From the cell containing the given text, extract its center point as (X, Y) coordinate. 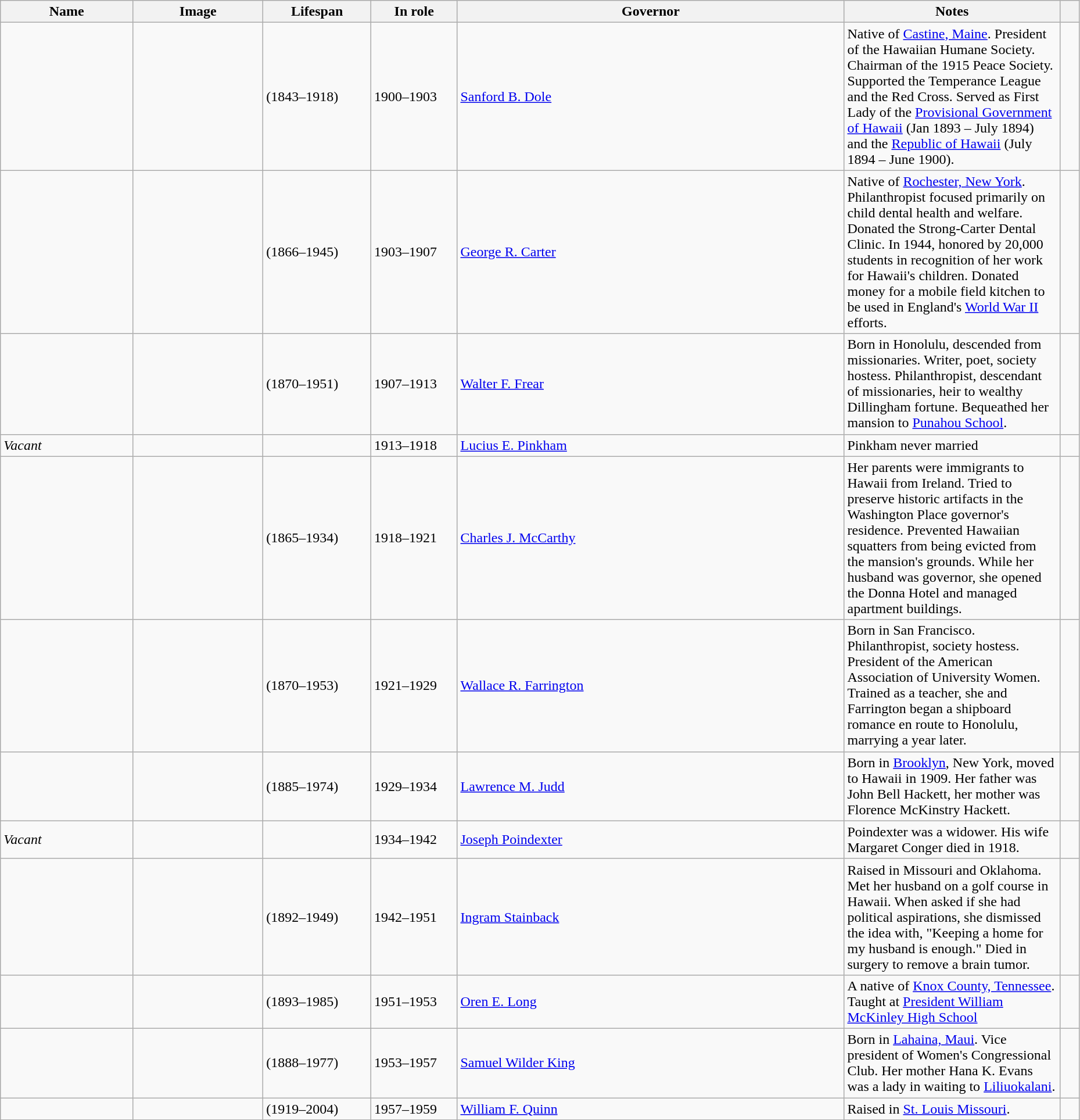
Ingram Stainback (651, 917)
Name (67, 12)
Lawrence M. Judd (651, 786)
(1843–1918) (317, 96)
1953–1957 (414, 1062)
(1892–1949) (317, 917)
1900–1903 (414, 96)
1942–1951 (414, 917)
1907–1913 (414, 384)
Oren E. Long (651, 1001)
Walter F. Frear (651, 384)
Born in Brooklyn, New York, moved to Hawaii in 1909. Her father was John Bell Hackett, her mother was Florence McKinstry Hackett. (952, 786)
1921–1929 (414, 686)
1913–1918 (414, 445)
Charles J. McCarthy (651, 538)
Lucius E. Pinkham (651, 445)
(1870–1953) (317, 686)
(1865–1934) (317, 538)
Joseph Poindexter (651, 839)
(1888–1977) (317, 1062)
Sanford B. Dole (651, 96)
Poindexter was a widower. His wife Margaret Conger died in 1918. (952, 839)
Image (198, 12)
Pinkham never married (952, 445)
(1866–1945) (317, 252)
(1870–1951) (317, 384)
1934–1942 (414, 839)
1903–1907 (414, 252)
1951–1953 (414, 1001)
Wallace R. Farrington (651, 686)
William F. Quinn (651, 1108)
1957–1959 (414, 1108)
1929–1934 (414, 786)
(1885–1974) (317, 786)
(1919–2004) (317, 1108)
George R. Carter (651, 252)
Born in Lahaina, Maui. Vice president of Women's Congressional Club. Her mother Hana K. Evans was a lady in waiting to Liliuokalani. (952, 1062)
(1893–1985) (317, 1001)
Notes (952, 12)
Lifespan (317, 12)
Governor (651, 12)
1918–1921 (414, 538)
A native of Knox County, Tennessee. Taught at President William McKinley High School (952, 1001)
Samuel Wilder King (651, 1062)
Raised in St. Louis Missouri. (952, 1108)
In role (414, 12)
